For the text-containing cell, return its midpoint in [x, y] coordinate format. 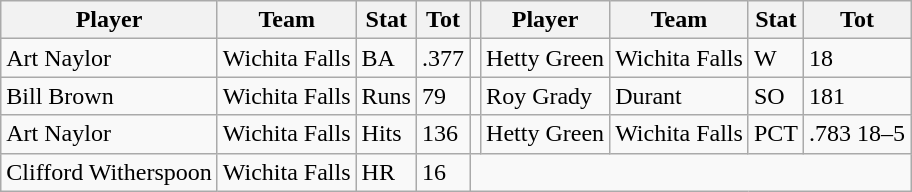
W [776, 58]
136 [442, 134]
Hits [386, 134]
.377 [442, 58]
.783 18–5 [856, 134]
Roy Grady [546, 96]
BA [386, 58]
79 [442, 96]
Clifford Witherspoon [110, 172]
181 [856, 96]
Bill Brown [110, 96]
16 [442, 172]
SO [776, 96]
Durant [680, 96]
Runs [386, 96]
HR [386, 172]
18 [856, 58]
PCT [776, 134]
